Determine the [x, y] coordinate at the center of the cell enclosing the given text.  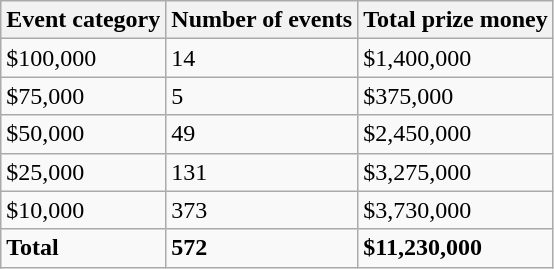
572 [262, 248]
Event category [84, 20]
49 [262, 134]
$11,230,000 [456, 248]
$75,000 [84, 96]
Total prize money [456, 20]
131 [262, 172]
$50,000 [84, 134]
5 [262, 96]
$375,000 [456, 96]
$3,275,000 [456, 172]
$2,450,000 [456, 134]
$25,000 [84, 172]
$1,400,000 [456, 58]
Total [84, 248]
373 [262, 210]
$10,000 [84, 210]
Number of events [262, 20]
14 [262, 58]
$100,000 [84, 58]
$3,730,000 [456, 210]
